Return the [x, y] coordinate for the center point of the cell that contains the specified text.  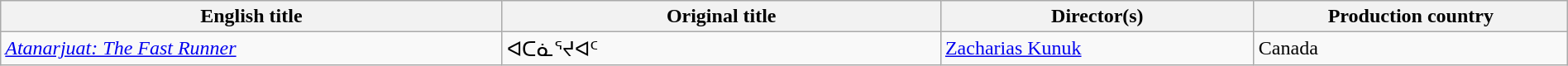
Production country [1411, 16]
Atanarjuat: The Fast Runner [251, 49]
Canada [1411, 49]
English title [251, 16]
Director(s) [1097, 16]
ᐊᑕᓈᕐᔪᐊᑦ [721, 49]
Original title [721, 16]
Zacharias Kunuk [1097, 49]
